Return [x, y] of the center of cell containing provided text 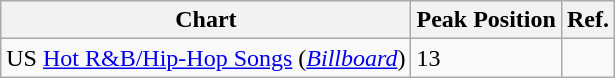
Chart [206, 20]
13 [486, 58]
Ref. [588, 20]
Peak Position [486, 20]
US Hot R&B/Hip-Hop Songs (Billboard) [206, 58]
